Scan for the cell matching the given text and deliver its (X, Y) coordinate at center. 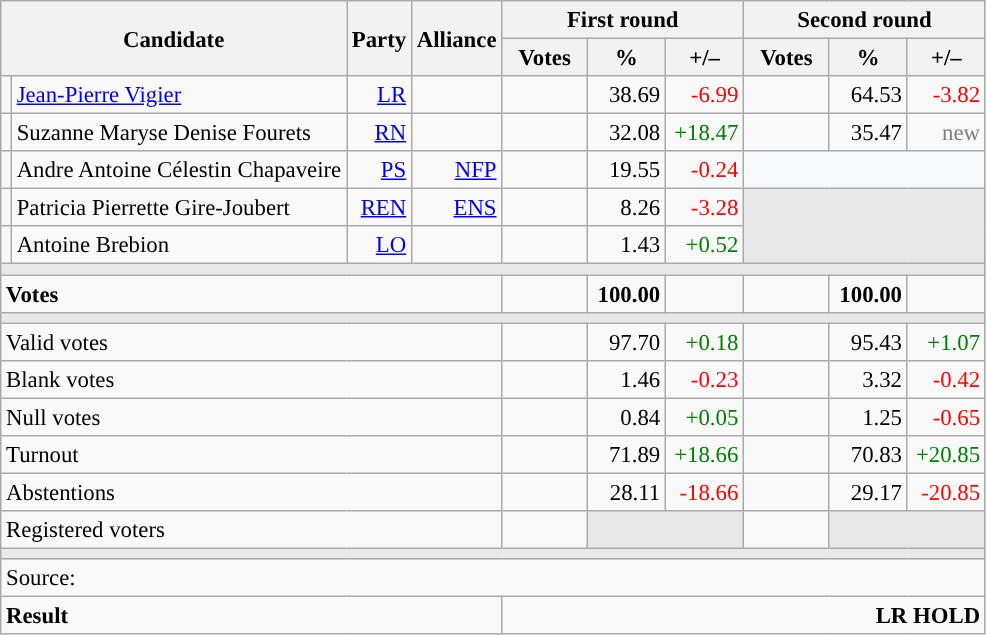
Valid votes (252, 342)
35.47 (868, 133)
38.69 (626, 95)
Andre Antoine Célestin Chapaveire (178, 170)
+1.07 (946, 342)
70.83 (868, 455)
Patricia Pierrette Gire-Joubert (178, 208)
REN (378, 208)
Alliance (456, 38)
First round (623, 20)
29.17 (868, 492)
-0.42 (946, 379)
RN (378, 133)
1.25 (868, 417)
Antoine Brebion (178, 245)
-3.82 (946, 95)
LO (378, 245)
Turnout (252, 455)
Registered voters (252, 530)
64.53 (868, 95)
Party (378, 38)
Null votes (252, 417)
NFP (456, 170)
95.43 (868, 342)
Suzanne Maryse Denise Fourets (178, 133)
97.70 (626, 342)
new (946, 133)
Blank votes (252, 379)
+18.47 (705, 133)
+0.05 (705, 417)
Second round (865, 20)
0.84 (626, 417)
-6.99 (705, 95)
19.55 (626, 170)
Source: (494, 578)
71.89 (626, 455)
Abstentions (252, 492)
1.46 (626, 379)
3.32 (868, 379)
-3.28 (705, 208)
-20.85 (946, 492)
LR HOLD (744, 616)
Jean-Pierre Vigier (178, 95)
Candidate (174, 38)
+18.66 (705, 455)
+0.52 (705, 245)
-0.23 (705, 379)
PS (378, 170)
+0.18 (705, 342)
-18.66 (705, 492)
Result (252, 616)
LR (378, 95)
ENS (456, 208)
-0.65 (946, 417)
+20.85 (946, 455)
8.26 (626, 208)
-0.24 (705, 170)
32.08 (626, 133)
1.43 (626, 245)
28.11 (626, 492)
